Locate the cell with the specified text and output its [x, y] center coordinate. 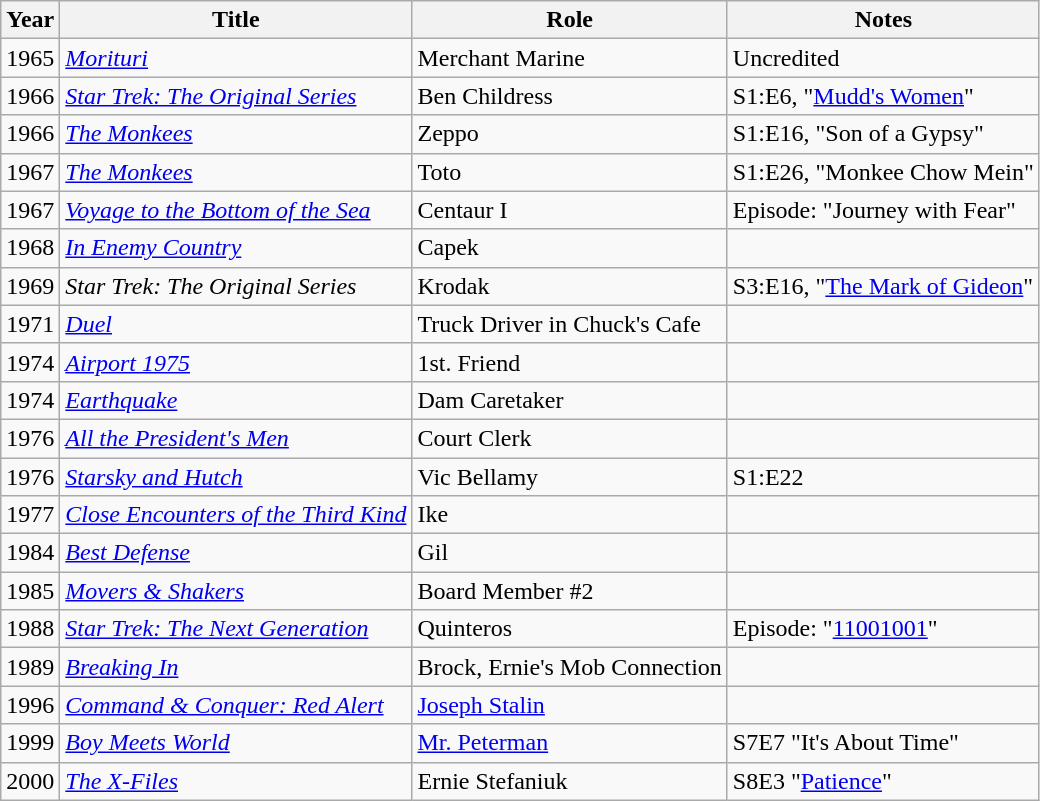
Voyage to the Bottom of the Sea [236, 210]
Vic Bellamy [570, 477]
1985 [30, 591]
Truck Driver in Chuck's Cafe [570, 324]
S1:E22 [883, 477]
Dam Caretaker [570, 400]
Close Encounters of the Third Kind [236, 515]
Court Clerk [570, 438]
Ike [570, 515]
Morituri [236, 58]
1988 [30, 629]
1999 [30, 743]
Brock, Ernie's Mob Connection [570, 667]
Year [30, 20]
Capek [570, 248]
Uncredited [883, 58]
Mr. Peterman [570, 743]
Title [236, 20]
1989 [30, 667]
1971 [30, 324]
Boy Meets World [236, 743]
Movers & Shakers [236, 591]
Duel [236, 324]
Airport 1975 [236, 362]
1968 [30, 248]
S8E3 "Patience" [883, 781]
Centaur I [570, 210]
Episode: "11001001" [883, 629]
Krodak [570, 286]
Quinteros [570, 629]
Joseph Stalin [570, 705]
Starsky and Hutch [236, 477]
S7E7 "It's About Time" [883, 743]
1984 [30, 553]
Toto [570, 172]
1st. Friend [570, 362]
Merchant Marine [570, 58]
Notes [883, 20]
In Enemy Country [236, 248]
Breaking In [236, 667]
Gil [570, 553]
2000 [30, 781]
Command & Conquer: Red Alert [236, 705]
The X-Files [236, 781]
S1:E26, "Monkee Chow Mein" [883, 172]
Ben Childress [570, 96]
S1:E6, "Mudd's Women" [883, 96]
1969 [30, 286]
Best Defense [236, 553]
All the President's Men [236, 438]
Board Member #2 [570, 591]
Ernie Stefaniuk [570, 781]
S3:E16, "The Mark of Gideon" [883, 286]
Zeppo [570, 134]
Earthquake [236, 400]
1996 [30, 705]
Role [570, 20]
Episode: "Journey with Fear" [883, 210]
1965 [30, 58]
S1:E16, "Son of a Gypsy" [883, 134]
1977 [30, 515]
Star Trek: The Next Generation [236, 629]
